Provide the [x, y] coordinate of the cell's center where the given text is located.  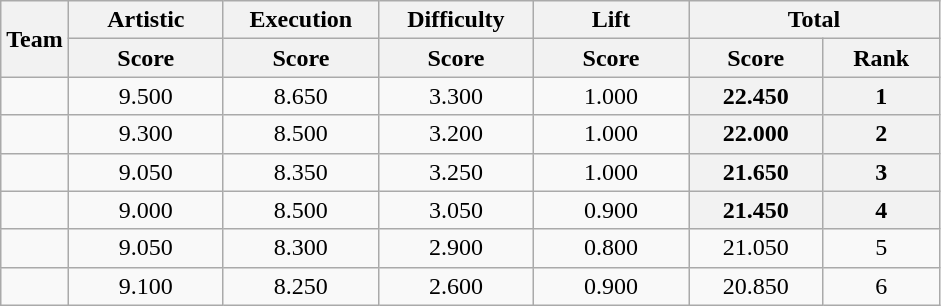
1 [882, 96]
Difficulty [456, 20]
Team [35, 39]
3 [882, 172]
4 [882, 210]
9.500 [146, 96]
5 [882, 248]
Artistic [146, 20]
9.100 [146, 286]
8.250 [300, 286]
3.250 [456, 172]
21.650 [756, 172]
9.300 [146, 134]
9.000 [146, 210]
Total [814, 20]
2.600 [456, 286]
0.800 [610, 248]
3.050 [456, 210]
22.000 [756, 134]
21.450 [756, 210]
Rank [882, 58]
2.900 [456, 248]
6 [882, 286]
21.050 [756, 248]
20.850 [756, 286]
3.300 [456, 96]
8.350 [300, 172]
Execution [300, 20]
2 [882, 134]
3.200 [456, 134]
8.650 [300, 96]
8.300 [300, 248]
22.450 [756, 96]
Lift [610, 20]
